Capture the cell that displays the provided text and extract its [x, y] central coordinate. 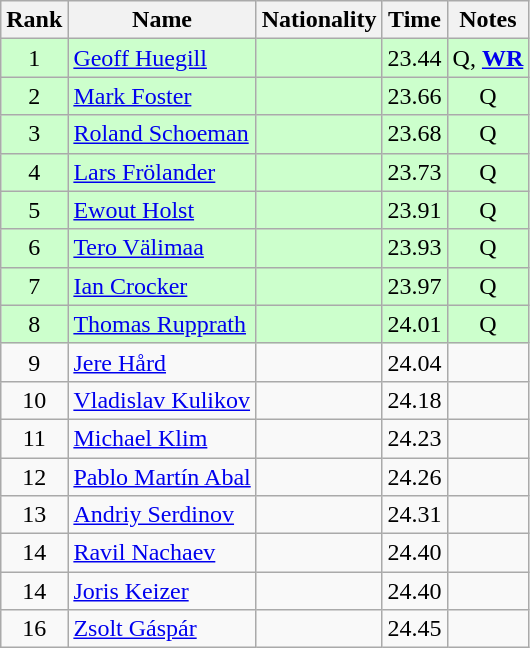
13 [34, 515]
Vladislav Kulikov [162, 400]
23.66 [414, 96]
24.04 [414, 362]
Michael Klim [162, 438]
23.91 [414, 210]
Roland Schoeman [162, 134]
Andriy Serdinov [162, 515]
23.68 [414, 134]
8 [34, 324]
Ravil Nachaev [162, 553]
Tero Välimaa [162, 248]
Notes [488, 20]
Rank [34, 20]
Time [414, 20]
Geoff Huegill [162, 58]
24.01 [414, 324]
23.44 [414, 58]
6 [34, 248]
Pablo Martín Abal [162, 477]
Jere Hård [162, 362]
Name [162, 20]
4 [34, 172]
9 [34, 362]
23.73 [414, 172]
24.45 [414, 629]
5 [34, 210]
1 [34, 58]
Ewout Holst [162, 210]
Q, WR [488, 58]
23.97 [414, 286]
Ian Crocker [162, 286]
Mark Foster [162, 96]
23.93 [414, 248]
24.31 [414, 515]
10 [34, 400]
Thomas Rupprath [162, 324]
16 [34, 629]
24.26 [414, 477]
7 [34, 286]
2 [34, 96]
Nationality [319, 20]
Zsolt Gáspár [162, 629]
11 [34, 438]
Joris Keizer [162, 591]
24.18 [414, 400]
24.23 [414, 438]
3 [34, 134]
Lars Frölander [162, 172]
12 [34, 477]
